Detect which cell encompasses the target text, then output its (X, Y) center coordinate. 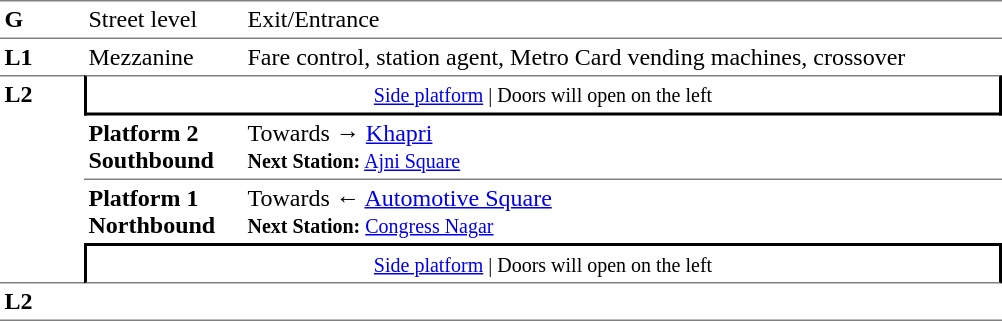
Street level (164, 20)
Platform 2Southbound (164, 148)
L1 (42, 57)
Exit/Entrance (622, 20)
Fare control, station agent, Metro Card vending machines, crossover (622, 57)
Mezzanine (164, 57)
L2 (42, 179)
Towards → KhapriNext Station: Ajni Square (622, 148)
Towards ← Automotive SquareNext Station: Congress Nagar (622, 212)
Platform 1Northbound (164, 212)
G (42, 20)
